Find where the given text appears and provide that cell's center as (X, Y) coordinate. 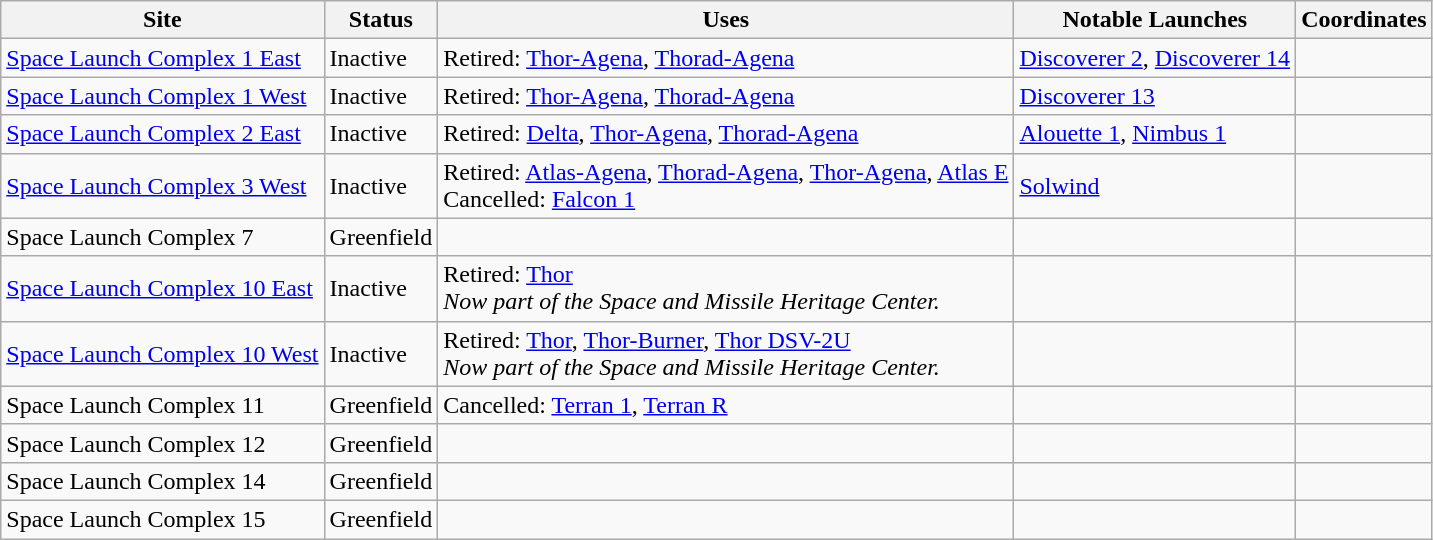
Discoverer 2, Discoverer 14 (1155, 58)
Discoverer 13 (1155, 96)
Space Launch Complex 1 West (162, 96)
Uses (726, 20)
Space Launch Complex 14 (162, 481)
Retired: Thor, Thor-Burner, Thor DSV-2UNow part of the Space and Missile Heritage Center. (726, 354)
Coordinates (1364, 20)
Space Launch Complex 15 (162, 519)
Space Launch Complex 1 East (162, 58)
Space Launch Complex 10 West (162, 354)
Retired: Atlas-Agena, Thorad-Agena, Thor-Agena, Atlas ECancelled: Falcon 1 (726, 186)
Site (162, 20)
Space Launch Complex 11 (162, 405)
Cancelled: Terran 1, Terran R (726, 405)
Solwind (1155, 186)
Notable Launches (1155, 20)
Space Launch Complex 7 (162, 237)
Space Launch Complex 2 East (162, 134)
Space Launch Complex 3 West (162, 186)
Alouette 1, Nimbus 1 (1155, 134)
Space Launch Complex 10 East (162, 288)
Status (381, 20)
Retired: Delta, Thor-Agena, Thorad-Agena (726, 134)
Space Launch Complex 12 (162, 443)
Retired: ThorNow part of the Space and Missile Heritage Center. (726, 288)
